Detect which cell encompasses the target text, then output its [X, Y] center coordinate. 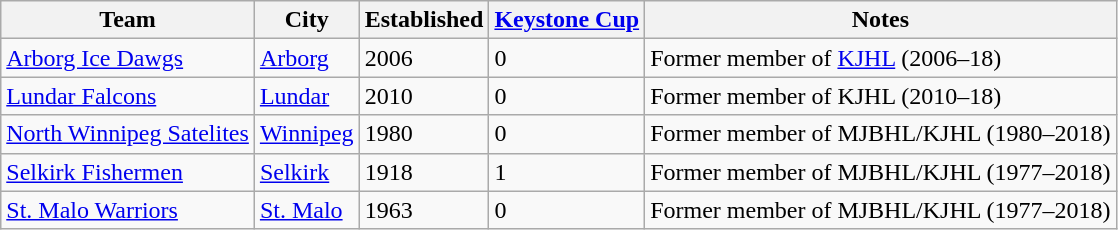
1 [567, 172]
St. Malo Warriors [128, 210]
1980 [424, 134]
2010 [424, 96]
Established [424, 20]
Winnipeg [306, 134]
Former member of MJBHL/KJHL (1980–2018) [880, 134]
Selkirk Fishermen [128, 172]
St. Malo [306, 210]
Former member of KJHL (2010–18) [880, 96]
Lundar Falcons [128, 96]
Lundar [306, 96]
Selkirk [306, 172]
City [306, 20]
2006 [424, 58]
Former member of KJHL (2006–18) [880, 58]
Team [128, 20]
North Winnipeg Satelites [128, 134]
1963 [424, 210]
Arborg Ice Dawgs [128, 58]
Notes [880, 20]
Arborg [306, 58]
1918 [424, 172]
Keystone Cup [567, 20]
